Extract the (x, y) coordinate from the center of the cell holding the provided text.  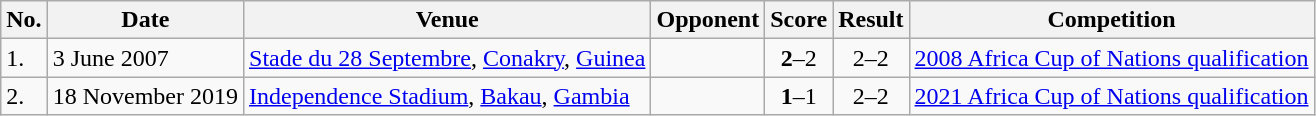
Independence Stadium, Bakau, Gambia (448, 96)
Stade du 28 Septembre, Conakry, Guinea (448, 58)
1–1 (799, 96)
2. (24, 96)
3 June 2007 (145, 58)
Date (145, 20)
Venue (448, 20)
2008 Africa Cup of Nations qualification (1112, 58)
2021 Africa Cup of Nations qualification (1112, 96)
Competition (1112, 20)
No. (24, 20)
Opponent (708, 20)
Score (799, 20)
1. (24, 58)
18 November 2019 (145, 96)
Result (871, 20)
